Find where the given text appears and provide that cell's center as (X, Y) coordinate. 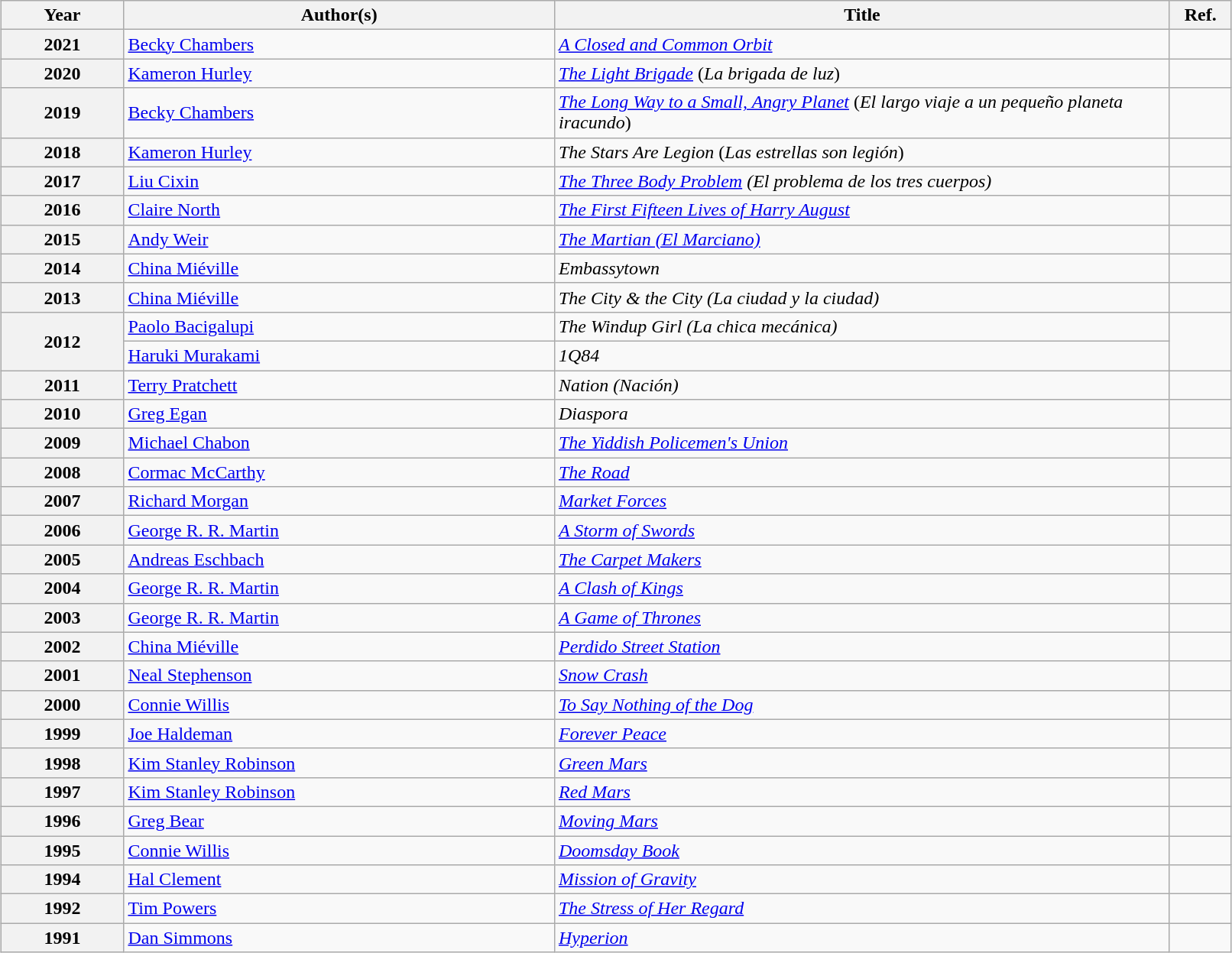
2000 (63, 705)
2007 (63, 501)
1995 (63, 851)
Snow Crash (862, 676)
Nation (Nación) (862, 384)
2002 (63, 647)
Mission of Gravity (862, 880)
2021 (63, 44)
The Windup Girl (La chica mecánica) (862, 326)
Dan Simmons (339, 938)
2015 (63, 239)
The Light Brigade (La brigada de luz) (862, 73)
Author(s) (339, 15)
The Yiddish Policemen's Union (862, 443)
Claire North (339, 210)
Tim Powers (339, 909)
2020 (63, 73)
1997 (63, 792)
Moving Mars (862, 821)
Haruki Murakami (339, 355)
Greg Egan (339, 414)
Doomsday Book (862, 851)
Perdido Street Station (862, 647)
2018 (63, 152)
1996 (63, 821)
Neal Stephenson (339, 676)
Joe Haldeman (339, 734)
Forever Peace (862, 734)
2010 (63, 414)
A Clash of Kings (862, 588)
2012 (63, 341)
A Game of Thrones (862, 618)
2001 (63, 676)
A Closed and Common Orbit (862, 44)
1992 (63, 909)
2006 (63, 530)
Green Mars (862, 763)
Diaspora (862, 414)
2008 (63, 472)
1991 (63, 938)
Andy Weir (339, 239)
The Stars Are Legion (Las estrellas son legión) (862, 152)
Greg Bear (339, 821)
The Martian (El Marciano) (862, 239)
To Say Nothing of the Dog (862, 705)
Embassytown (862, 268)
The Stress of Her Regard (862, 909)
Market Forces (862, 501)
2014 (63, 268)
Title (862, 15)
2005 (63, 559)
2016 (63, 210)
2011 (63, 384)
The First Fifteen Lives of Harry August (862, 210)
2017 (63, 181)
1998 (63, 763)
Andreas Eschbach (339, 559)
2003 (63, 618)
Hal Clement (339, 880)
Cormac McCarthy (339, 472)
Terry Pratchett (339, 384)
The Road (862, 472)
Year (63, 15)
Paolo Bacigalupi (339, 326)
Richard Morgan (339, 501)
The Carpet Makers (862, 559)
Hyperion (862, 938)
2019 (63, 113)
2013 (63, 297)
Red Mars (862, 792)
Michael Chabon (339, 443)
Ref. (1200, 15)
1994 (63, 880)
2009 (63, 443)
1999 (63, 734)
2004 (63, 588)
The Three Body Problem (El problema de los tres cuerpos) (862, 181)
The Long Way to a Small, Angry Planet (El largo viaje a un pequeño planeta iracundo) (862, 113)
Liu Cixin (339, 181)
A Storm of Swords (862, 530)
1Q84 (862, 355)
The City & the City (La ciudad y la ciudad) (862, 297)
